Capture the cell that displays the provided text and extract its [x, y] central coordinate. 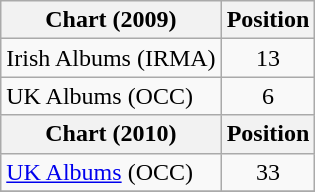
Chart (2009) [111, 20]
6 [268, 96]
13 [268, 58]
33 [268, 172]
Irish Albums (IRMA) [111, 58]
Chart (2010) [111, 134]
